Pinpoint the cell where the given text exists, returning its [X, Y] midpoint coordinate. 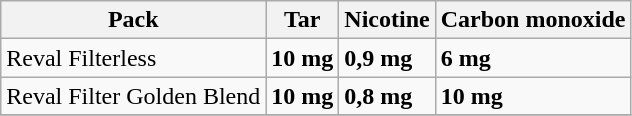
0,8 mg [387, 96]
Pack [134, 20]
Reval Filterless [134, 58]
6 mg [533, 58]
Reval Filter Golden Blend [134, 96]
0,9 mg [387, 58]
Carbon monoxide [533, 20]
Nicotine [387, 20]
Tar [302, 20]
